Provide the (x, y) coordinate of the cell's center where the given text is located.  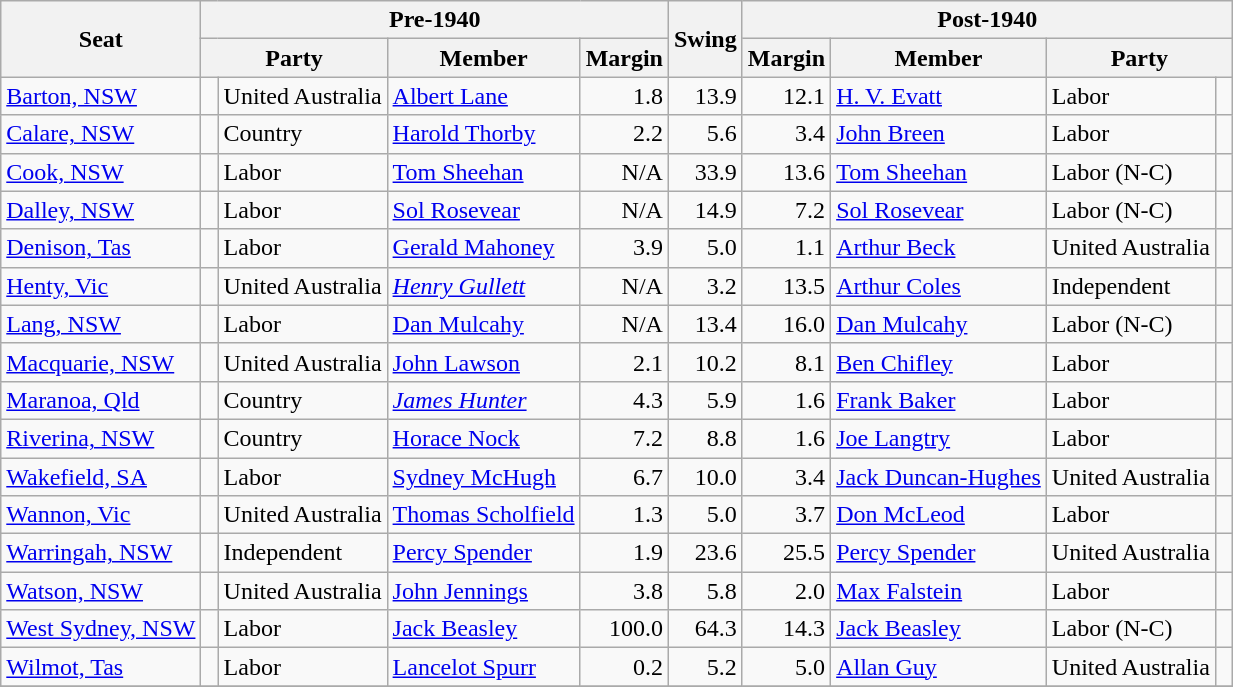
4.3 (624, 400)
64.3 (705, 629)
23.6 (705, 553)
16.0 (786, 324)
Maranoa, Qld (101, 400)
13.4 (705, 324)
13.5 (786, 286)
Lancelot Spurr (484, 667)
Joe Langtry (939, 438)
10.0 (705, 477)
13.6 (786, 172)
14.9 (705, 210)
5.8 (705, 591)
Dalley, NSW (101, 210)
H. V. Evatt (939, 96)
Warringah, NSW (101, 553)
Ben Chifley (939, 362)
1.8 (624, 96)
John Lawson (484, 362)
Post-1940 (987, 20)
Gerald Mahoney (484, 248)
10.2 (705, 362)
Riverina, NSW (101, 438)
Henry Gullett (484, 286)
Henty, Vic (101, 286)
Wakefield, SA (101, 477)
12.1 (786, 96)
Cook, NSW (101, 172)
Barton, NSW (101, 96)
Seat (101, 39)
5.9 (705, 400)
Max Falstein (939, 591)
Calare, NSW (101, 134)
James Hunter (484, 400)
Frank Baker (939, 400)
Macquarie, NSW (101, 362)
2.1 (624, 362)
0.2 (624, 667)
Arthur Coles (939, 286)
Wannon, Vic (101, 515)
14.3 (786, 629)
5.2 (705, 667)
25.5 (786, 553)
John Breen (939, 134)
Horace Nock (484, 438)
Harold Thorby (484, 134)
33.9 (705, 172)
3.2 (705, 286)
Allan Guy (939, 667)
3.7 (786, 515)
3.9 (624, 248)
2.0 (786, 591)
2.2 (624, 134)
Swing (705, 39)
6.7 (624, 477)
Albert Lane (484, 96)
Arthur Beck (939, 248)
John Jennings (484, 591)
Pre-1940 (435, 20)
13.9 (705, 96)
West Sydney, NSW (101, 629)
1.1 (786, 248)
Lang, NSW (101, 324)
1.9 (624, 553)
Jack Duncan-Hughes (939, 477)
Thomas Scholfield (484, 515)
Watson, NSW (101, 591)
1.3 (624, 515)
8.8 (705, 438)
Wilmot, Tas (101, 667)
5.6 (705, 134)
Sydney McHugh (484, 477)
100.0 (624, 629)
3.8 (624, 591)
Don McLeod (939, 515)
Denison, Tas (101, 248)
8.1 (786, 362)
